Locate the cell with the specified text and output its (X, Y) center coordinate. 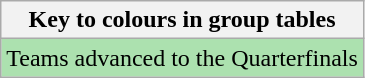
Teams advanced to the Quarterfinals (182, 58)
Key to colours in group tables (182, 20)
